Return [X, Y] of the center of cell containing provided text 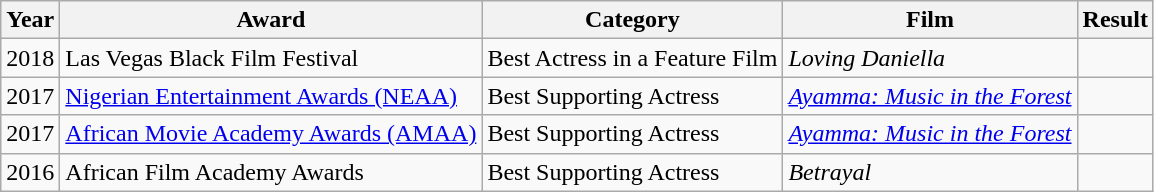
Las Vegas Black Film Festival [271, 58]
2016 [30, 172]
Nigerian Entertainment Awards (NEAA) [271, 96]
Film [930, 20]
Award [271, 20]
Best Actress in a Feature Film [632, 58]
2018 [30, 58]
Result [1115, 20]
Category [632, 20]
African Movie Academy Awards (AMAA) [271, 134]
Betrayal [930, 172]
African Film Academy Awards [271, 172]
Loving Daniella [930, 58]
Year [30, 20]
